Scan for the cell matching the given text and deliver its (x, y) coordinate at center. 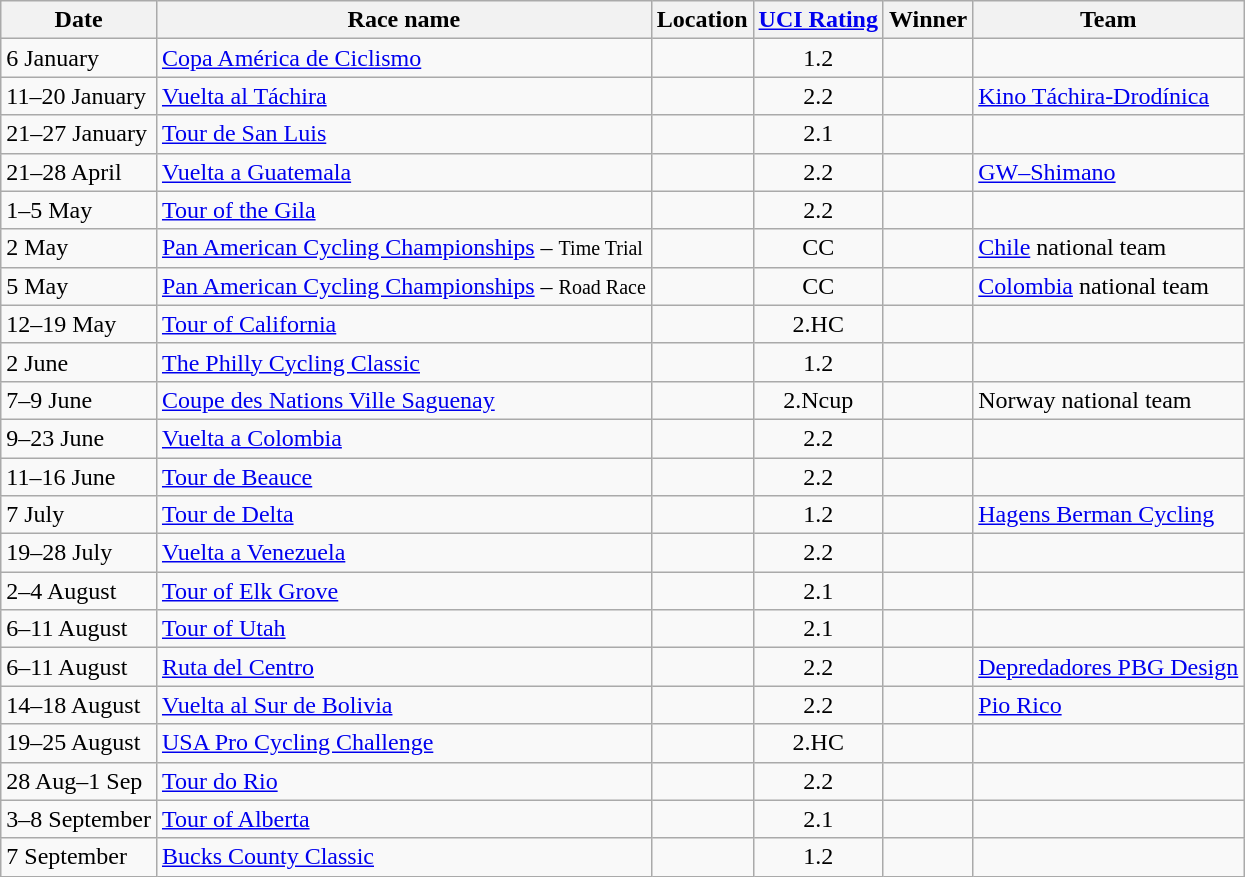
Depredadores PBG Design (1108, 667)
9–23 June (79, 438)
Tour of Alberta (404, 819)
2 May (79, 248)
19–25 August (79, 743)
UCI Rating (818, 20)
21–28 April (79, 172)
6 January (79, 58)
2 June (79, 362)
3–8 September (79, 819)
7 July (79, 515)
Tour of the Gila (404, 210)
Tour of Utah (404, 629)
19–28 July (79, 553)
2.Ncup (818, 400)
Tour do Rio (404, 781)
2–4 August (79, 591)
Norway national team (1108, 400)
Vuelta a Colombia (404, 438)
Vuelta a Venezuela (404, 553)
Location (702, 20)
Chile national team (1108, 248)
Tour of California (404, 324)
Coupe des Nations Ville Saguenay (404, 400)
5 May (79, 286)
21–27 January (79, 134)
Winner (928, 20)
Race name (404, 20)
Vuelta a Guatemala (404, 172)
Tour de Beauce (404, 477)
Hagens Berman Cycling (1108, 515)
Pan American Cycling Championships – Time Trial (404, 248)
Tour de Delta (404, 515)
Ruta del Centro (404, 667)
Team (1108, 20)
Colombia national team (1108, 286)
Tour of Elk Grove (404, 591)
Pan American Cycling Championships – Road Race (404, 286)
12–19 May (79, 324)
The Philly Cycling Classic (404, 362)
14–18 August (79, 705)
GW–Shimano (1108, 172)
7–9 June (79, 400)
Copa América de Ciclismo (404, 58)
Bucks County Classic (404, 857)
11–20 January (79, 96)
Pio Rico (1108, 705)
11–16 June (79, 477)
Vuelta al Sur de Bolivia (404, 705)
Tour de San Luis (404, 134)
28 Aug–1 Sep (79, 781)
Kino Táchira-Drodínica (1108, 96)
7 September (79, 857)
USA Pro Cycling Challenge (404, 743)
Date (79, 20)
1–5 May (79, 210)
Vuelta al Táchira (404, 96)
